Scan for the cell matching the given text and deliver its (x, y) coordinate at center. 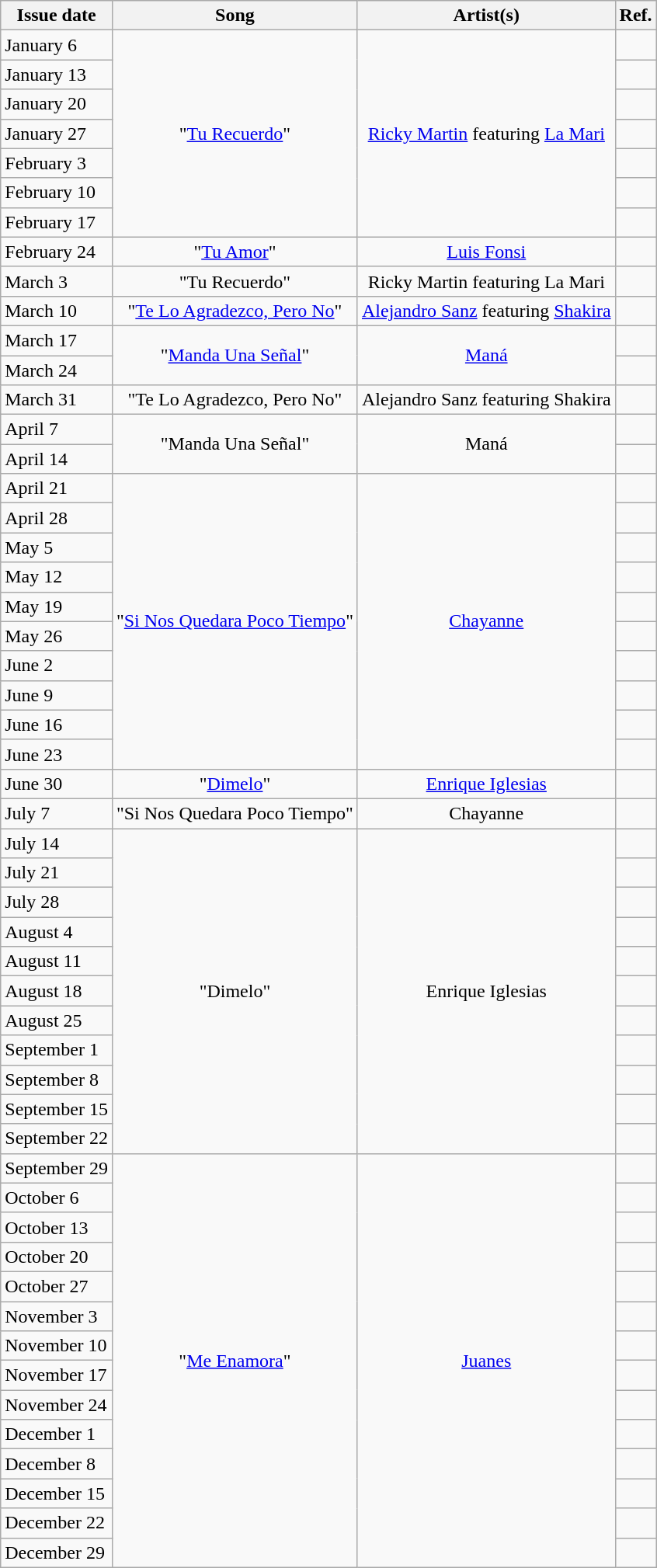
October 20 (57, 1257)
July 28 (57, 902)
February 10 (57, 193)
November 3 (57, 1316)
May 12 (57, 577)
April 7 (57, 429)
October 6 (57, 1198)
"Tu Amor" (235, 252)
August 11 (57, 961)
December 15 (57, 1493)
June 2 (57, 666)
August 25 (57, 1020)
October 27 (57, 1286)
June 23 (57, 754)
September 29 (57, 1168)
February 24 (57, 252)
September 15 (57, 1109)
August 4 (57, 932)
April 21 (57, 488)
June 16 (57, 725)
July 21 (57, 873)
November 24 (57, 1405)
February 17 (57, 222)
April 28 (57, 518)
March 24 (57, 370)
Juanes (486, 1361)
June 9 (57, 695)
January 13 (57, 75)
Ref. (635, 16)
March 10 (57, 311)
March 3 (57, 281)
May 26 (57, 636)
July 14 (57, 843)
"Me Enamora" (235, 1361)
March 17 (57, 340)
December 22 (57, 1523)
May 5 (57, 548)
October 13 (57, 1227)
Song (235, 16)
Issue date (57, 16)
April 14 (57, 459)
November 17 (57, 1375)
January 20 (57, 104)
September 22 (57, 1139)
January 6 (57, 45)
September 8 (57, 1080)
August 18 (57, 991)
January 27 (57, 134)
May 19 (57, 607)
December 1 (57, 1434)
June 30 (57, 784)
December 8 (57, 1464)
February 3 (57, 163)
Luis Fonsi (486, 252)
September 1 (57, 1050)
December 29 (57, 1552)
Artist(s) (486, 16)
March 31 (57, 400)
November 10 (57, 1346)
July 7 (57, 813)
